Find where the given text appears and provide that cell's center as [X, Y] coordinate. 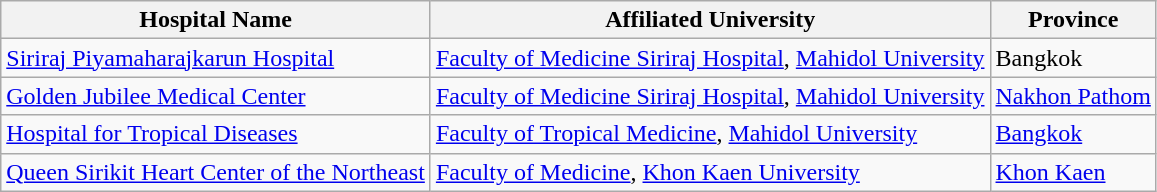
Khon Kaen [1073, 172]
Faculty of Tropical Medicine, Mahidol University [710, 134]
Faculty of Medicine, Khon Kaen University [710, 172]
Affiliated University [710, 20]
Siriraj Piyamaharajkarun Hospital [216, 58]
Nakhon Pathom [1073, 96]
Golden Jubilee Medical Center [216, 96]
Queen Sirikit Heart Center of the Northeast [216, 172]
Province [1073, 20]
Hospital for Tropical Diseases [216, 134]
Hospital Name [216, 20]
